Determine the (x, y) coordinate at the center of the cell enclosing the given text.  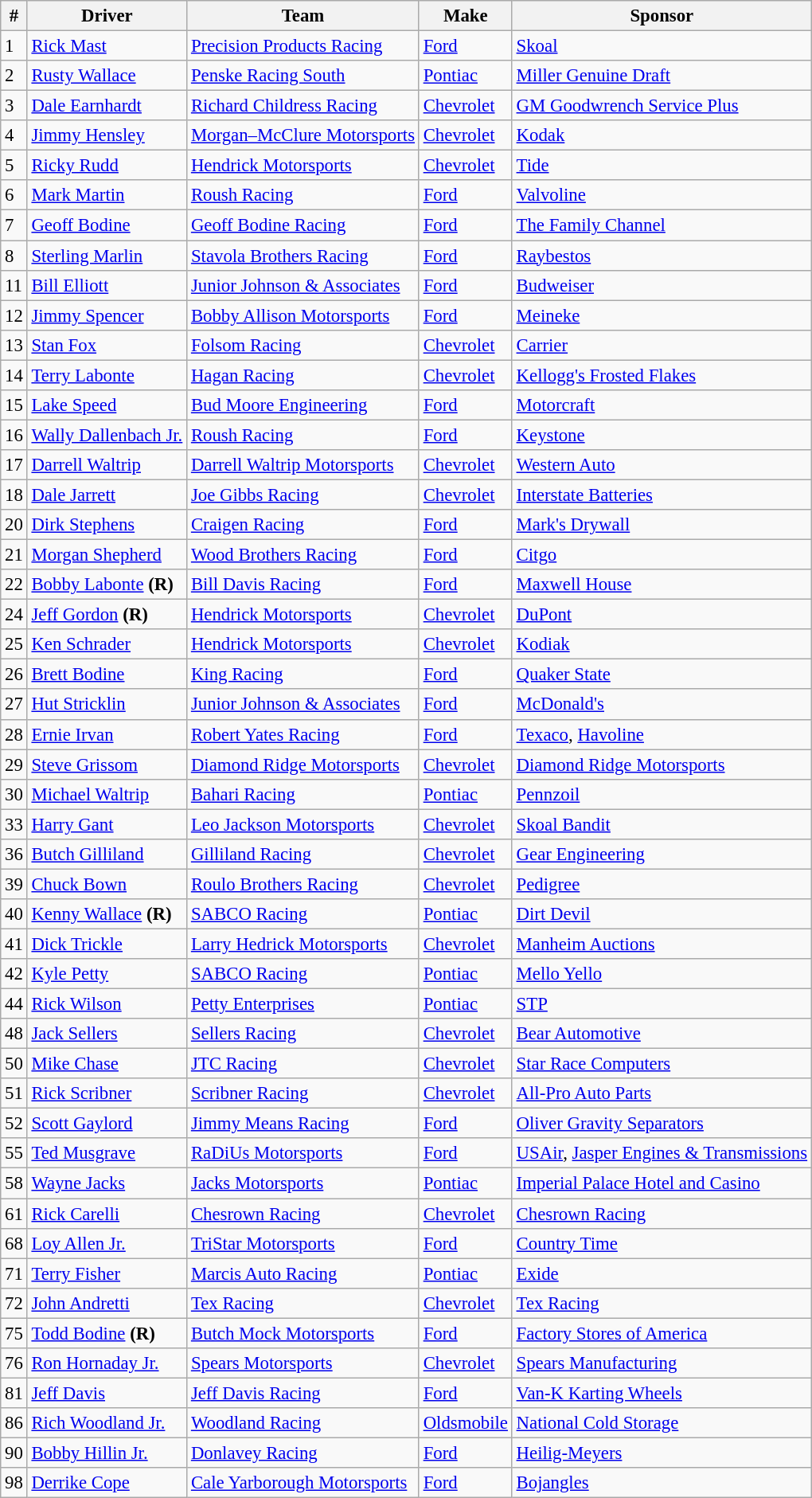
Ted Musgrave (107, 1154)
Bear Automotive (662, 1034)
Loy Allen Jr. (107, 1243)
52 (14, 1124)
13 (14, 345)
Stavola Brothers Racing (303, 256)
Star Race Computers (662, 1064)
The Family Channel (662, 225)
Michael Waltrip (107, 794)
Rick Scribner (107, 1093)
Sterling Marlin (107, 256)
Morgan Shepherd (107, 555)
Jimmy Spencer (107, 315)
Ron Hornaday Jr. (107, 1363)
12 (14, 315)
33 (14, 824)
Stan Fox (107, 345)
Rusty Wallace (107, 76)
JTC Racing (303, 1064)
1 (14, 46)
Interstate Batteries (662, 495)
16 (14, 435)
7 (14, 225)
Raybestos (662, 256)
Meineke (662, 315)
Rick Carelli (107, 1214)
Mark Martin (107, 195)
50 (14, 1064)
Spears Motorsports (303, 1363)
75 (14, 1333)
Todd Bodine (R) (107, 1333)
90 (14, 1453)
Sponsor (662, 16)
Skoal Bandit (662, 824)
72 (14, 1303)
26 (14, 675)
25 (14, 644)
5 (14, 166)
27 (14, 705)
Budweiser (662, 285)
48 (14, 1034)
Jeff Davis (107, 1393)
Precision Products Racing (303, 46)
Team (303, 16)
Larry Hedrick Motorsports (303, 944)
Spears Manufacturing (662, 1363)
Dale Earnhardt (107, 106)
11 (14, 285)
71 (14, 1273)
Mello Yello (662, 974)
Western Auto (662, 465)
Sellers Racing (303, 1034)
Oldsmobile (465, 1423)
Woodland Racing (303, 1423)
Dale Jarrett (107, 495)
Maxwell House (662, 585)
Kodak (662, 135)
Jack Sellers (107, 1034)
Heilig-Meyers (662, 1453)
Oliver Gravity Separators (662, 1124)
Tide (662, 166)
DuPont (662, 615)
# (14, 16)
68 (14, 1243)
Texaco, Havoline (662, 734)
Joe Gibbs Racing (303, 495)
Terry Fisher (107, 1273)
Jacks Motorsports (303, 1183)
Folsom Racing (303, 345)
55 (14, 1154)
29 (14, 765)
Richard Childress Racing (303, 106)
4 (14, 135)
Roulo Brothers Racing (303, 884)
Hagan Racing (303, 375)
Bobby Allison Motorsports (303, 315)
Bobby Hillin Jr. (107, 1453)
Miller Genuine Draft (662, 76)
Butch Gilliland (107, 855)
Pennzoil (662, 794)
28 (14, 734)
Skoal (662, 46)
Terry Labonte (107, 375)
Ernie Irvan (107, 734)
Bill Elliott (107, 285)
Citgo (662, 555)
98 (14, 1483)
Driver (107, 16)
John Andretti (107, 1303)
30 (14, 794)
Morgan–McClure Motorsports (303, 135)
58 (14, 1183)
Valvoline (662, 195)
Penske Racing South (303, 76)
Ricky Rudd (107, 166)
Geoff Bodine Racing (303, 225)
Marcis Auto Racing (303, 1273)
Robert Yates Racing (303, 734)
3 (14, 106)
Harry Gant (107, 824)
Bojangles (662, 1483)
TriStar Motorsports (303, 1243)
Pedigree (662, 884)
Darrell Waltrip Motorsports (303, 465)
Bill Davis Racing (303, 585)
Jimmy Hensley (107, 135)
RaDiUs Motorsports (303, 1154)
Gear Engineering (662, 855)
40 (14, 914)
Geoff Bodine (107, 225)
Make (465, 16)
Scott Gaylord (107, 1124)
Bahari Racing (303, 794)
Keystone (662, 435)
Gilliland Racing (303, 855)
McDonald's (662, 705)
Factory Stores of America (662, 1333)
Brett Bodine (107, 675)
8 (14, 256)
41 (14, 944)
14 (14, 375)
22 (14, 585)
Quaker State (662, 675)
Kellogg's Frosted Flakes (662, 375)
61 (14, 1214)
24 (14, 615)
Lake Speed (107, 405)
Petty Enterprises (303, 1004)
Dick Trickle (107, 944)
Wayne Jacks (107, 1183)
Exide (662, 1273)
51 (14, 1093)
Bud Moore Engineering (303, 405)
Kodiak (662, 644)
USAir, Jasper Engines & Transmissions (662, 1154)
Chuck Bown (107, 884)
Manheim Auctions (662, 944)
2 (14, 76)
Kyle Petty (107, 974)
20 (14, 525)
Ken Schrader (107, 644)
Van-K Karting Wheels (662, 1393)
GM Goodwrench Service Plus (662, 106)
36 (14, 855)
76 (14, 1363)
81 (14, 1393)
Derrike Cope (107, 1483)
Wally Dallenbach Jr. (107, 435)
Carrier (662, 345)
Jeff Davis Racing (303, 1393)
STP (662, 1004)
Rick Mast (107, 46)
Cale Yarborough Motorsports (303, 1483)
39 (14, 884)
Kenny Wallace (R) (107, 914)
Darrell Waltrip (107, 465)
6 (14, 195)
Donlavey Racing (303, 1453)
Mike Chase (107, 1064)
Steve Grissom (107, 765)
44 (14, 1004)
Rich Woodland Jr. (107, 1423)
Country Time (662, 1243)
Scribner Racing (303, 1093)
All-Pro Auto Parts (662, 1093)
21 (14, 555)
Bobby Labonte (R) (107, 585)
Rick Wilson (107, 1004)
Butch Mock Motorsports (303, 1333)
15 (14, 405)
Dirt Devil (662, 914)
17 (14, 465)
86 (14, 1423)
Leo Jackson Motorsports (303, 824)
Hut Stricklin (107, 705)
Dirk Stephens (107, 525)
Jimmy Means Racing (303, 1124)
Mark's Drywall (662, 525)
Craigen Racing (303, 525)
Imperial Palace Hotel and Casino (662, 1183)
Wood Brothers Racing (303, 555)
42 (14, 974)
King Racing (303, 675)
Jeff Gordon (R) (107, 615)
18 (14, 495)
Motorcraft (662, 405)
National Cold Storage (662, 1423)
